Capture the cell that displays the provided text and extract its [x, y] central coordinate. 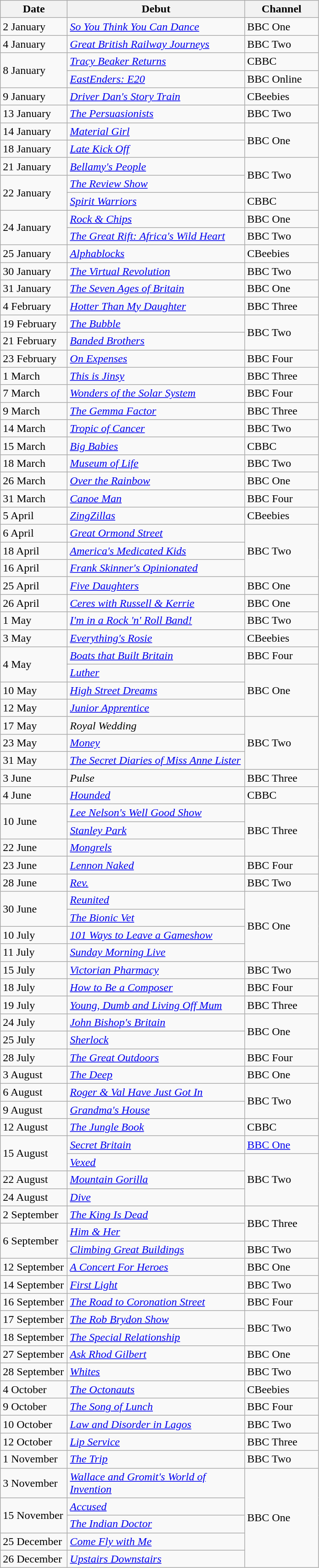
Great British Railway Journeys [156, 44]
26 March [34, 481]
22 June [34, 848]
Rock & Chips [156, 219]
The King Is Dead [156, 1215]
14 September [34, 1284]
Money [156, 743]
26 April [34, 603]
8 January [34, 70]
The Road to Coronation Street [156, 1302]
Great Ormond Street [156, 533]
9 January [34, 96]
101 Ways to Leave a Gameshow [156, 935]
3 August [34, 1075]
Ceres with Russell & Kerrie [156, 603]
16 April [34, 568]
The Great Outdoors [156, 1057]
15 July [34, 970]
30 June [34, 909]
2 September [34, 1215]
The Trip [156, 1459]
21 January [34, 166]
15 March [34, 446]
31 May [34, 760]
Whites [156, 1372]
1 November [34, 1459]
5 April [34, 516]
7 March [34, 393]
12 August [34, 1127]
25 April [34, 586]
31 January [34, 289]
18 April [34, 551]
The Jungle Book [156, 1127]
Young, Dumb and Living Off Mum [156, 1005]
15 November [34, 1515]
1 May [34, 621]
Bellamy's People [156, 166]
15 August [34, 1154]
9 March [34, 411]
Vexed [156, 1162]
Law and Disorder in Lagos [156, 1424]
This is Jinsy [156, 376]
25 January [34, 254]
The Seven Ages of Britain [156, 289]
Debut [156, 9]
Accused [156, 1506]
Over the Rainbow [156, 481]
Pulse [156, 778]
9 August [34, 1110]
Mongrels [156, 848]
Dive [156, 1197]
12 September [34, 1267]
30 January [34, 271]
22 August [34, 1180]
The Virtual Revolution [156, 271]
28 July [34, 1057]
The Bionic Vet [156, 918]
19 February [34, 324]
25 July [34, 1040]
24 July [34, 1022]
31 March [34, 498]
17 September [34, 1319]
The Special Relationship [156, 1337]
18 September [34, 1337]
Boats that Built Britain [156, 655]
Sunday Morning Live [156, 952]
The Song of Lunch [156, 1407]
Alphablocks [156, 254]
4 February [34, 306]
19 July [34, 1005]
25 December [34, 1541]
On Expenses [156, 358]
27 September [34, 1355]
High Street Dreams [156, 690]
America's Medicated Kids [156, 551]
EastEnders: E20 [156, 79]
4 October [34, 1389]
16 September [34, 1302]
Canoe Man [156, 498]
Climbing Great Buildings [156, 1249]
24 January [34, 228]
The Octonauts [156, 1389]
John Bishop's Britain [156, 1022]
12 May [34, 708]
Frank Skinner's Opinionated [156, 568]
The Secret Diaries of Miss Anne Lister [156, 760]
14 January [34, 131]
26 December [34, 1559]
Everything's Rosie [156, 638]
Banded Brothers [156, 341]
Date [34, 9]
6 August [34, 1092]
Driver Dan's Story Train [156, 96]
Material Girl [156, 131]
Wonders of the Solar System [156, 393]
Tropic of Cancer [156, 428]
6 April [34, 533]
Junior Apprentice [156, 708]
4 January [34, 44]
Stanley Park [156, 830]
1 March [34, 376]
Royal Wedding [156, 725]
Mountain Gorilla [156, 1180]
Ask Rhod Gilbert [156, 1355]
3 June [34, 778]
Luther [156, 673]
The Persuasionists [156, 114]
Come Fly with Me [156, 1541]
21 February [34, 341]
Lip Service [156, 1442]
Five Daughters [156, 586]
Lee Nelson's Well Good Show [156, 813]
3 November [34, 1483]
Grandma's House [156, 1110]
23 June [34, 865]
24 August [34, 1197]
Reunited [156, 900]
The Deep [156, 1075]
First Light [156, 1284]
Rev. [156, 883]
23 February [34, 358]
18 July [34, 987]
10 June [34, 822]
3 May [34, 638]
Hotter Than My Daughter [156, 306]
23 May [34, 743]
18 March [34, 463]
10 July [34, 935]
28 June [34, 883]
The Great Rift: Africa's Wild Heart [156, 236]
Victorian Pharmacy [156, 970]
Sherlock [156, 1040]
Wallace and Gromit's World of Invention [156, 1483]
The Bubble [156, 324]
BBC Online [282, 79]
2 January [34, 27]
14 March [34, 428]
13 January [34, 114]
Roger & Val Have Just Got In [156, 1092]
10 May [34, 690]
The Indian Doctor [156, 1524]
6 September [34, 1241]
So You Think You Can Dance [156, 27]
How to Be a Composer [156, 987]
The Gemma Factor [156, 411]
Him & Her [156, 1232]
Big Babies [156, 446]
Museum of Life [156, 463]
9 October [34, 1407]
17 May [34, 725]
I'm in a Rock 'n' Roll Band! [156, 621]
A Concert For Heroes [156, 1267]
10 October [34, 1424]
18 January [34, 149]
Tracy Beaker Returns [156, 62]
4 June [34, 795]
ZingZillas [156, 516]
The Rob Brydon Show [156, 1319]
Channel [282, 9]
Spirit Warriors [156, 201]
4 May [34, 664]
12 October [34, 1442]
Secret Britain [156, 1145]
The Review Show [156, 184]
28 September [34, 1372]
Late Kick Off [156, 149]
11 July [34, 952]
22 January [34, 192]
Upstairs Downstairs [156, 1559]
Lennon Naked [156, 865]
Hounded [156, 795]
